Output the [X, Y] coordinate of the center of the cell containing the given text.  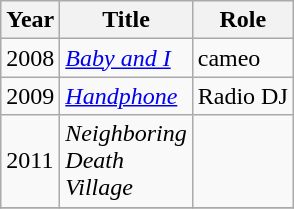
2009 [30, 96]
Title [126, 20]
2011 [30, 161]
Role [242, 20]
Neighboring Death Village [126, 161]
Year [30, 20]
Radio DJ [242, 96]
cameo [242, 58]
Handphone [126, 96]
Baby and I [126, 58]
2008 [30, 58]
